For the text-containing cell, return its midpoint in (x, y) coordinate format. 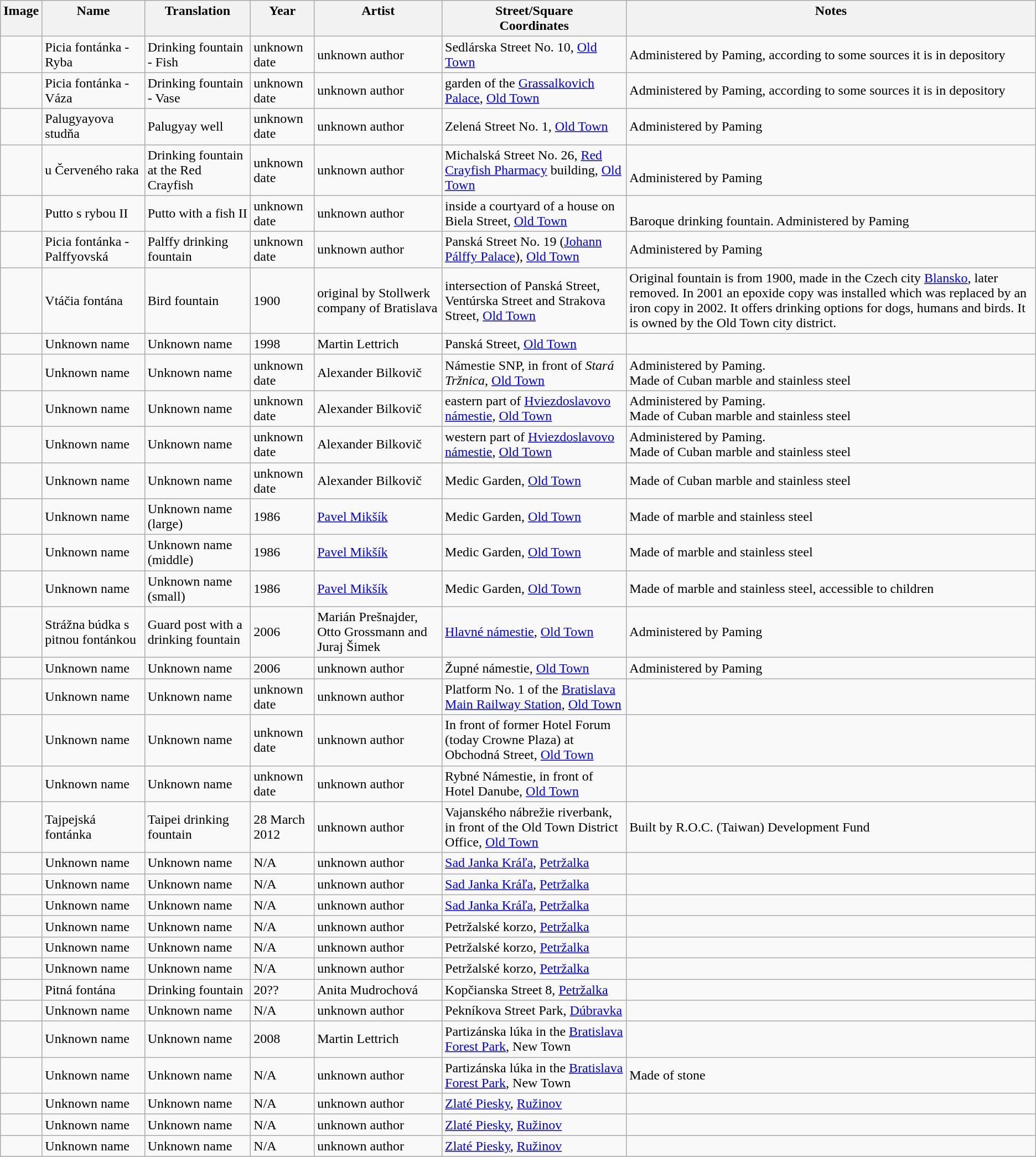
Strážna búdka s pitnou fontánkou (93, 632)
Panská Street, Old Town (535, 344)
Rybné Námestie, in front of Hotel Danube, Old Town (535, 784)
Michalská Street No. 26, Red Crayfish Pharmacy building, Old Town (535, 170)
Palffy drinking fountain (198, 249)
Street/Square Coordinates (535, 19)
western part of Hviezdoslavovo námestie, Old Town (535, 444)
Artist (379, 19)
Bird fountain (198, 300)
Hlavné námestie, Old Town (535, 632)
Drinking fountain - Vase (198, 91)
Platform No. 1 of the Bratislava Main Railway Station, Old Town (535, 696)
Pekníkova Street Park, Dúbravka (535, 1011)
Picia fontánka - Ryba (93, 54)
garden of the Grassalkovich Palace, Old Town (535, 91)
In front of former Hotel Forum (today Crowne Plaza) at Obchodná Street, Old Town (535, 740)
Palugyayova studňa (93, 126)
Image (21, 19)
Anita Mudrochová (379, 989)
Baroque drinking fountain. Administered by Paming (831, 214)
Sedlárska Street No. 10, Old Town (535, 54)
original by Stollwerk company of Bratislava (379, 300)
eastern part of Hviezdoslavovo námestie, Old Town (535, 409)
Year (282, 19)
Unknown name (small) (198, 589)
Unknown name (middle) (198, 552)
Translation (198, 19)
2008 (282, 1040)
Marián Prešnajder, Otto Grossmann and Juraj Šimek (379, 632)
Unknown name (large) (198, 517)
Name (93, 19)
Notes (831, 19)
Panská Street No. 19 (Johann Pálffy Palace), Old Town (535, 249)
Drinking fountain (198, 989)
Taipei drinking fountain (198, 827)
u Červeného raka (93, 170)
Zelená Street No. 1, Old Town (535, 126)
Made of marble and stainless steel, accessible to children (831, 589)
Picia fontánka - Palffyovská (93, 249)
Pitná fontána (93, 989)
Made of Cuban marble and stainless steel (831, 481)
Drinking fountain - Fish (198, 54)
Guard post with a drinking fountain (198, 632)
Kopčianska Street 8, Petržalka (535, 989)
Tajpejská fontánka (93, 827)
Vajanského nábrežie riverbank, in front of the Old Town District Office, Old Town (535, 827)
28 March 2012 (282, 827)
Picia fontánka - Váza (93, 91)
1998 (282, 344)
Built by R.O.C. (Taiwan) Development Fund (831, 827)
Palugyay well (198, 126)
Vtáčia fontána (93, 300)
intersection of Panská Street, Ventúrska Street and Strakova Street, Old Town (535, 300)
20?? (282, 989)
Námestie SNP, in front of Stará Tržnica, Old Town (535, 372)
Putto s rybou II (93, 214)
Made of stone (831, 1075)
inside a courtyard of a house on Biela Street, Old Town (535, 214)
Župné námestie, Old Town (535, 668)
1900 (282, 300)
Putto with a fish II (198, 214)
Drinking fountain at the Red Crayfish (198, 170)
